Locate the cell with the specified text and output its [X, Y] center coordinate. 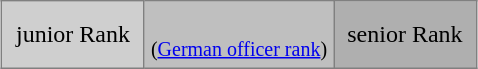
junior Rank [73, 35]
senior Rank [405, 35]
(German officer rank) [239, 35]
